Find where the given text appears and provide that cell's center as (X, Y) coordinate. 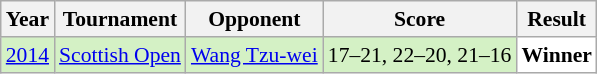
Scottish Open (120, 55)
Wang Tzu-wei (254, 55)
Tournament (120, 19)
Opponent (254, 19)
Winner (556, 55)
17–21, 22–20, 21–16 (420, 55)
Result (556, 19)
Score (420, 19)
2014 (28, 55)
Year (28, 19)
